Extract the [x, y] coordinate from the center of the cell holding the provided text.  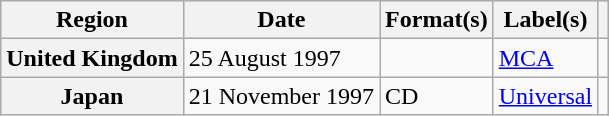
Date [281, 20]
United Kingdom [92, 58]
MCA [545, 58]
Universal [545, 96]
25 August 1997 [281, 58]
Format(s) [437, 20]
21 November 1997 [281, 96]
CD [437, 96]
Region [92, 20]
Japan [92, 96]
Label(s) [545, 20]
